Search for the cell housing the specified text and yield its (x, y) center coordinate. 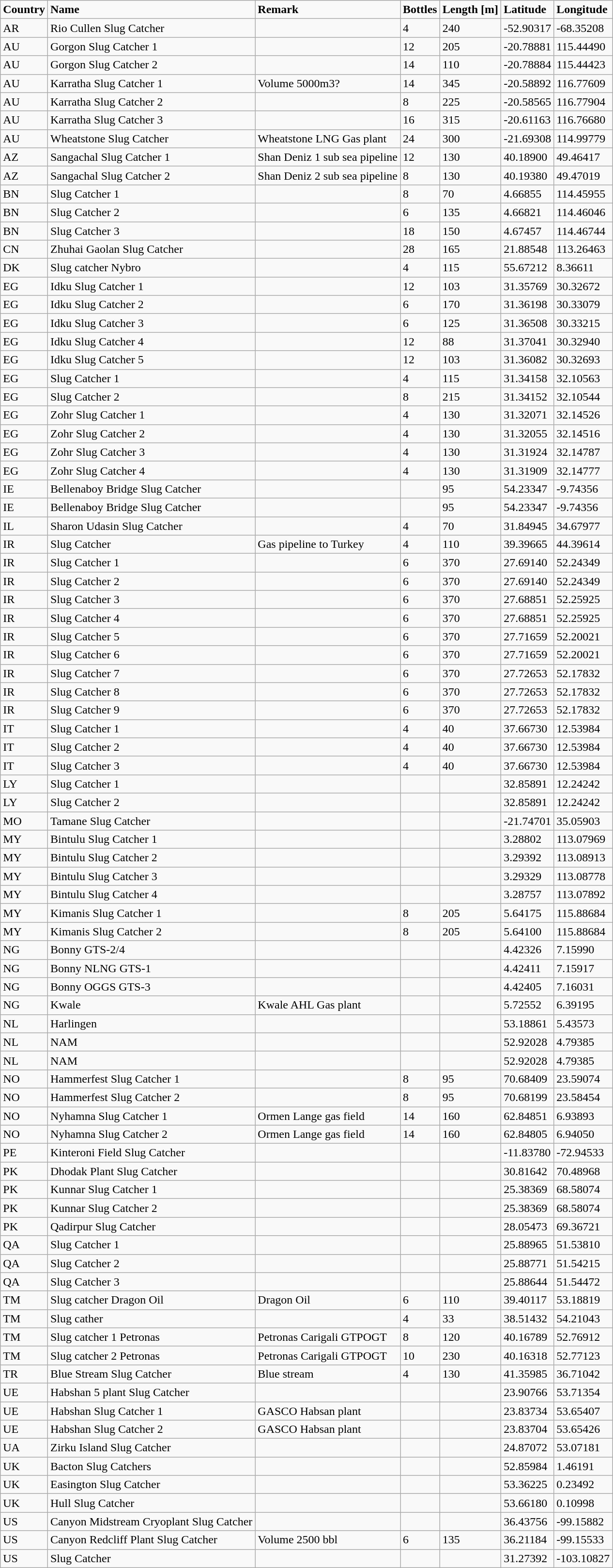
Sharon Udasin Slug Catcher (151, 526)
70.48968 (583, 1171)
Slug Catcher 9 (151, 710)
170 (470, 305)
18 (420, 231)
31.31924 (528, 452)
36.43756 (528, 1521)
165 (470, 249)
52.76912 (583, 1337)
53.66180 (528, 1503)
Slug Catcher 4 (151, 618)
Harlingen (151, 1024)
49.47019 (583, 175)
7.16031 (583, 987)
52.85984 (528, 1466)
Country (24, 10)
31.34158 (528, 378)
Habshan Slug Catcher 2 (151, 1429)
Gas pipeline to Turkey (328, 544)
Kunnar Slug Catcher 1 (151, 1190)
Bintulu Slug Catcher 3 (151, 876)
Zohr Slug Catcher 2 (151, 434)
55.67212 (528, 268)
3.29392 (528, 858)
0.23492 (583, 1485)
-20.78881 (528, 47)
3.28802 (528, 839)
315 (470, 120)
35.05903 (583, 821)
44.39614 (583, 544)
-103.10827 (583, 1558)
62.84851 (528, 1116)
Remark (328, 10)
30.32940 (583, 342)
113.07969 (583, 839)
31.37041 (528, 342)
0.10998 (583, 1503)
6.39195 (583, 1005)
5.43573 (583, 1024)
Slug Catcher 8 (151, 692)
Canyon Redcliff Plant Slug Catcher (151, 1540)
Slug catcher 1 Petronas (151, 1337)
Karratha Slug Catcher 3 (151, 120)
49.46417 (583, 157)
25.88771 (528, 1263)
Longitude (583, 10)
40.16789 (528, 1337)
32.14787 (583, 452)
-52.90317 (528, 28)
51.53810 (583, 1245)
5.72552 (528, 1005)
25.88644 (528, 1282)
-68.35208 (583, 28)
31.84945 (528, 526)
Nyhamna Slug Catcher 1 (151, 1116)
115.44423 (583, 65)
23.59074 (583, 1079)
5.64100 (528, 931)
53.71354 (583, 1392)
30.33079 (583, 305)
62.84805 (528, 1134)
-20.61163 (528, 120)
70.68199 (528, 1097)
Karratha Slug Catcher 1 (151, 83)
125 (470, 323)
5.64175 (528, 913)
7.15990 (583, 950)
Dragon Oil (328, 1300)
Slug catcher Nybro (151, 268)
3.28757 (528, 895)
-21.74701 (528, 821)
Karratha Slug Catcher 2 (151, 102)
215 (470, 397)
Idku Slug Catcher 5 (151, 360)
10 (420, 1355)
31.35769 (528, 286)
MO (24, 821)
116.77609 (583, 83)
24.87072 (528, 1448)
Blue stream (328, 1374)
120 (470, 1337)
Hull Slug Catcher (151, 1503)
Bonny NLNG GTS-1 (151, 968)
Kwale (151, 1005)
25.88965 (528, 1245)
114.46046 (583, 212)
88 (470, 342)
Shan Deniz 1 sub sea pipeline (328, 157)
7.15917 (583, 968)
4.42411 (528, 968)
28.05473 (528, 1226)
DK (24, 268)
113.08778 (583, 876)
Sangachal Slug Catcher 2 (151, 175)
Bonny GTS-2/4 (151, 950)
Bintulu Slug Catcher 2 (151, 858)
116.77904 (583, 102)
Qadirpur Slug Catcher (151, 1226)
1.46191 (583, 1466)
-20.58565 (528, 102)
Zirku Island Slug Catcher (151, 1448)
225 (470, 102)
114.99779 (583, 139)
3.29329 (528, 876)
Volume 5000m3? (328, 83)
23.83734 (528, 1411)
116.76680 (583, 120)
21.88548 (528, 249)
4.42405 (528, 987)
31.31909 (528, 470)
345 (470, 83)
41.35985 (528, 1374)
Dhodak Plant Slug Catcher (151, 1171)
230 (470, 1355)
30.32672 (583, 286)
Tamane Slug Catcher (151, 821)
Bottles (420, 10)
52.77123 (583, 1355)
Slug cather (151, 1319)
Slug catcher 2 Petronas (151, 1355)
53.18819 (583, 1300)
40.16318 (528, 1355)
Gorgon Slug Catcher 1 (151, 47)
28 (420, 249)
113.26463 (583, 249)
PE (24, 1153)
23.83704 (528, 1429)
38.51432 (528, 1319)
32.14526 (583, 415)
-21.69308 (528, 139)
UA (24, 1448)
Blue Stream Slug Catcher (151, 1374)
23.58454 (583, 1097)
AR (24, 28)
Zhuhai Gaolan Slug Catcher (151, 249)
32.14516 (583, 434)
Kimanis Slug Catcher 1 (151, 913)
31.34152 (528, 397)
IL (24, 526)
Canyon Midstream Cryoplant Slug Catcher (151, 1521)
31.32071 (528, 415)
31.27392 (528, 1558)
4.66821 (528, 212)
51.54215 (583, 1263)
114.45955 (583, 194)
31.36508 (528, 323)
53.07181 (583, 1448)
Slug catcher Dragon Oil (151, 1300)
Kwale AHL Gas plant (328, 1005)
Kunnar Slug Catcher 2 (151, 1208)
53.18861 (528, 1024)
Wheatstone LNG Gas plant (328, 139)
33 (470, 1319)
39.40117 (528, 1300)
36.21184 (528, 1540)
-11.83780 (528, 1153)
300 (470, 139)
Idku Slug Catcher 3 (151, 323)
115.44490 (583, 47)
Latitude (528, 10)
Volume 2500 bbl (328, 1540)
Idku Slug Catcher 2 (151, 305)
Length [m] (470, 10)
Slug Catcher 5 (151, 637)
34.67977 (583, 526)
32.10563 (583, 378)
Zohr Slug Catcher 4 (151, 470)
Gorgon Slug Catcher 2 (151, 65)
31.32055 (528, 434)
Hammerfest Slug Catcher 2 (151, 1097)
Bonny OGGS GTS-3 (151, 987)
8.36611 (583, 268)
6.93893 (583, 1116)
Zohr Slug Catcher 3 (151, 452)
114.46744 (583, 231)
Idku Slug Catcher 1 (151, 286)
30.32693 (583, 360)
Rio Cullen Slug Catcher (151, 28)
16 (420, 120)
39.39665 (528, 544)
-99.15882 (583, 1521)
-20.58892 (528, 83)
70.68409 (528, 1079)
4.42326 (528, 950)
24 (420, 139)
-72.94533 (583, 1153)
Bintulu Slug Catcher 4 (151, 895)
Habshan Slug Catcher 1 (151, 1411)
Bintulu Slug Catcher 1 (151, 839)
113.08913 (583, 858)
30.33215 (583, 323)
Hammerfest Slug Catcher 1 (151, 1079)
40.18900 (528, 157)
CN (24, 249)
69.36721 (583, 1226)
Slug Catcher 7 (151, 673)
53.65407 (583, 1411)
54.21043 (583, 1319)
Kinteroni Field Slug Catcher (151, 1153)
53.36225 (528, 1485)
32.14777 (583, 470)
Sangachal Slug Catcher 1 (151, 157)
Slug Catcher 6 (151, 655)
Shan Deniz 2 sub sea pipeline (328, 175)
113.07892 (583, 895)
Habshan 5 plant Slug Catcher (151, 1392)
Name (151, 10)
51.54472 (583, 1282)
Zohr Slug Catcher 1 (151, 415)
TR (24, 1374)
4.66855 (528, 194)
40.19380 (528, 175)
Easington Slug Catcher (151, 1485)
Wheatstone Slug Catcher (151, 139)
23.90766 (528, 1392)
240 (470, 28)
32.10544 (583, 397)
Kimanis Slug Catcher 2 (151, 931)
150 (470, 231)
6.94050 (583, 1134)
30.81642 (528, 1171)
Nyhamna Slug Catcher 2 (151, 1134)
-99.15533 (583, 1540)
31.36082 (528, 360)
-20.78884 (528, 65)
Idku Slug Catcher 4 (151, 342)
53.65426 (583, 1429)
36.71042 (583, 1374)
31.36198 (528, 305)
4.67457 (528, 231)
Bacton Slug Catchers (151, 1466)
